Identify which cell holds the provided text, then report its (x, y) central coordinate. 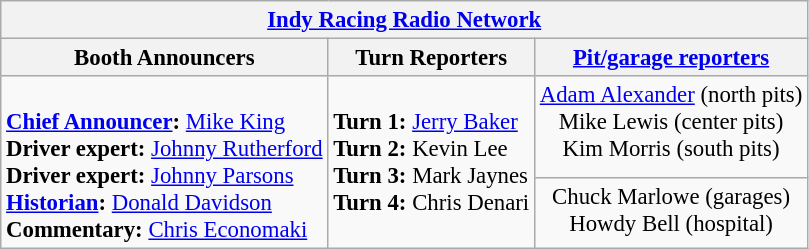
Adam Alexander (north pits)Mike Lewis (center pits)Kim Morris (south pits) (670, 126)
Turn 1: Jerry Baker Turn 2: Kevin Lee Turn 3: Mark Jaynes Turn 4: Chris Denari (432, 162)
Pit/garage reporters (670, 58)
Indy Racing Radio Network (404, 20)
Chief Announcer: Mike King Driver expert: Johnny Rutherford Driver expert: Johnny Parsons Historian: Donald Davidson Commentary: Chris Economaki (164, 162)
Booth Announcers (164, 58)
Turn Reporters (432, 58)
Chuck Marlowe (garages)Howdy Bell (hospital) (670, 212)
